Return [X, Y] of the center of cell containing provided text 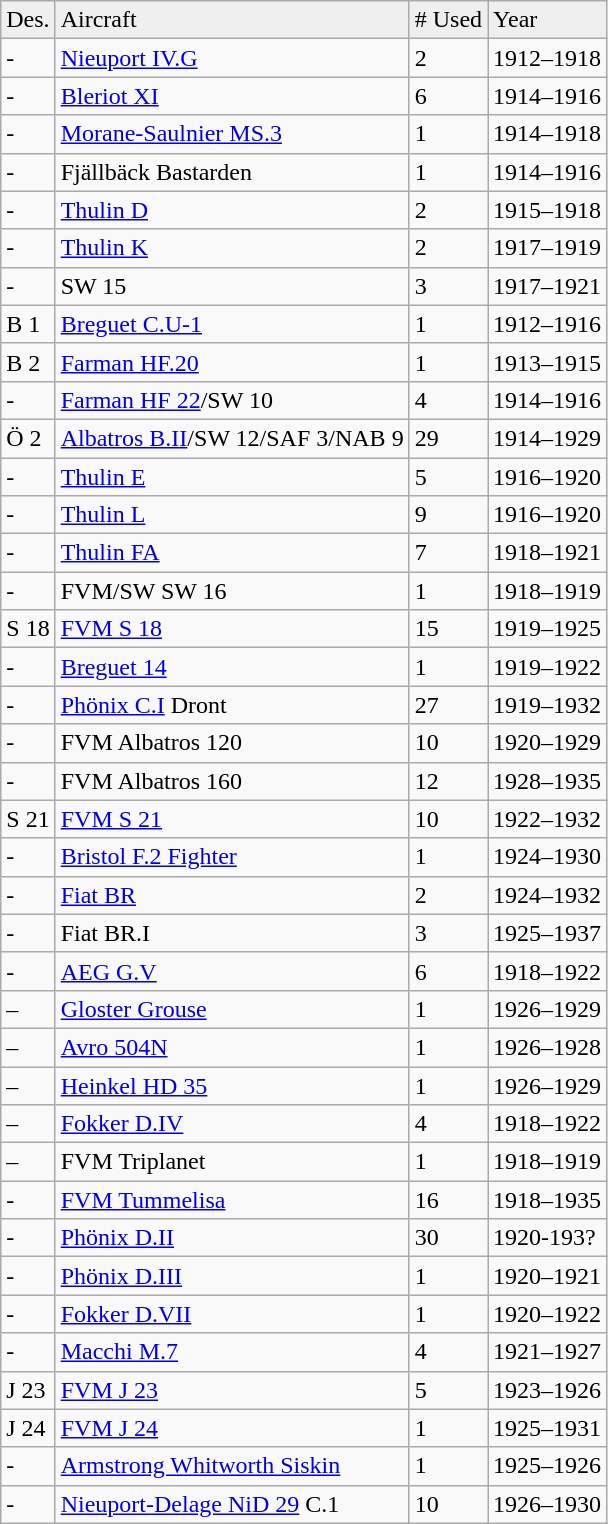
1926–1928 [548, 1047]
1925–1931 [548, 1428]
Macchi M.7 [232, 1352]
Thulin FA [232, 553]
1922–1932 [548, 819]
1915–1918 [548, 210]
1919–1932 [548, 705]
1920-193? [548, 1238]
FVM/SW SW 16 [232, 591]
1920–1922 [548, 1314]
7 [448, 553]
15 [448, 629]
1912–1918 [548, 58]
1918–1935 [548, 1200]
Ö 2 [28, 438]
Thulin D [232, 210]
1923–1926 [548, 1390]
Fokker D.VII [232, 1314]
Year [548, 20]
Heinkel HD 35 [232, 1085]
Morane-Saulnier MS.3 [232, 134]
Fjällbäck Bastarden [232, 172]
B 2 [28, 362]
1914–1918 [548, 134]
Phönix D.II [232, 1238]
30 [448, 1238]
1928–1935 [548, 781]
FVM J 24 [232, 1428]
Phönix C.I Dront [232, 705]
Albatros B.II/SW 12/SAF 3/NAB 9 [232, 438]
1921–1927 [548, 1352]
Bristol F.2 Fighter [232, 857]
1926–1930 [548, 1504]
1924–1932 [548, 895]
J 24 [28, 1428]
Farman HF.20 [232, 362]
1919–1922 [548, 667]
B 1 [28, 324]
Breguet C.U-1 [232, 324]
1914–1929 [548, 438]
Farman HF 22/SW 10 [232, 400]
Breguet 14 [232, 667]
FVM S 18 [232, 629]
1919–1925 [548, 629]
12 [448, 781]
AEG G.V [232, 971]
FVM Triplanet [232, 1162]
1917–1921 [548, 286]
1925–1937 [548, 933]
Phönix D.III [232, 1276]
FVM J 23 [232, 1390]
Armstrong Whitworth Siskin [232, 1466]
FVM Tummelisa [232, 1200]
Bleriot XI [232, 96]
Avro 504N [232, 1047]
Thulin E [232, 477]
Nieuport-Delage NiD 29 C.1 [232, 1504]
1920–1929 [548, 743]
1918–1921 [548, 553]
Aircraft [232, 20]
1917–1919 [548, 248]
1925–1926 [548, 1466]
# Used [448, 20]
S 21 [28, 819]
1913–1915 [548, 362]
FVM S 21 [232, 819]
Fokker D.IV [232, 1124]
1912–1916 [548, 324]
J 23 [28, 1390]
29 [448, 438]
9 [448, 515]
Des. [28, 20]
Thulin L [232, 515]
1924–1930 [548, 857]
1920–1921 [548, 1276]
FVM Albatros 160 [232, 781]
Fiat BR.I [232, 933]
Gloster Grouse [232, 1009]
FVM Albatros 120 [232, 743]
S 18 [28, 629]
27 [448, 705]
Thulin K [232, 248]
Nieuport IV.G [232, 58]
16 [448, 1200]
SW 15 [232, 286]
Fiat BR [232, 895]
